Return [x, y] of the center of cell containing provided text 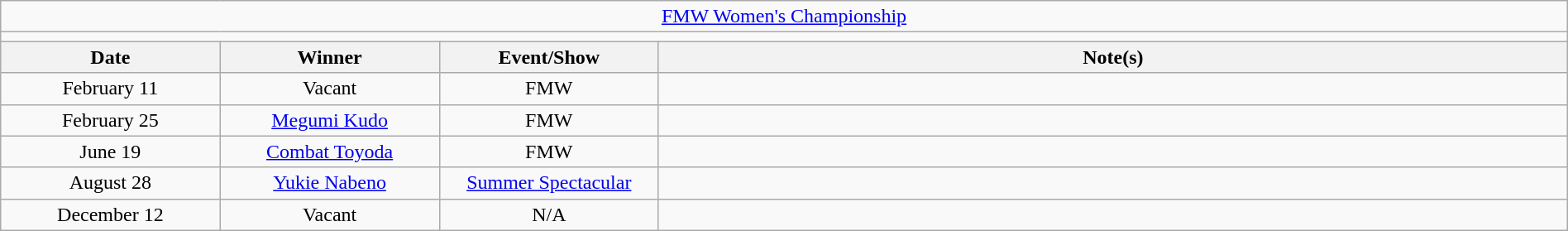
Megumi Kudo [329, 120]
Winner [329, 57]
Yukie Nabeno [329, 183]
February 25 [111, 120]
August 28 [111, 183]
February 11 [111, 89]
Note(s) [1113, 57]
FMW Women's Championship [784, 17]
Combat Toyoda [329, 152]
June 19 [111, 152]
Date [111, 57]
Event/Show [549, 57]
Summer Spectacular [549, 183]
N/A [549, 214]
December 12 [111, 214]
